Provide the [X, Y] coordinate of the cell's center where the given text is located.  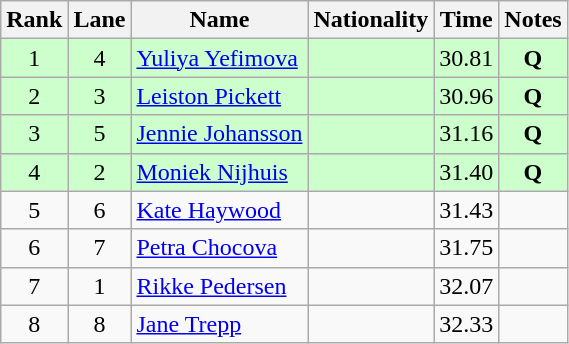
Kate Haywood [220, 210]
Leiston Pickett [220, 96]
Rikke Pedersen [220, 286]
32.07 [466, 286]
31.43 [466, 210]
Notes [533, 20]
30.81 [466, 58]
31.16 [466, 134]
Time [466, 20]
30.96 [466, 96]
Yuliya Yefimova [220, 58]
31.40 [466, 172]
Jennie Johansson [220, 134]
31.75 [466, 248]
Rank [34, 20]
Moniek Nijhuis [220, 172]
Nationality [371, 20]
Lane [100, 20]
Petra Chocova [220, 248]
Name [220, 20]
Jane Trepp [220, 324]
32.33 [466, 324]
